Scan for the cell matching the given text and deliver its [x, y] coordinate at center. 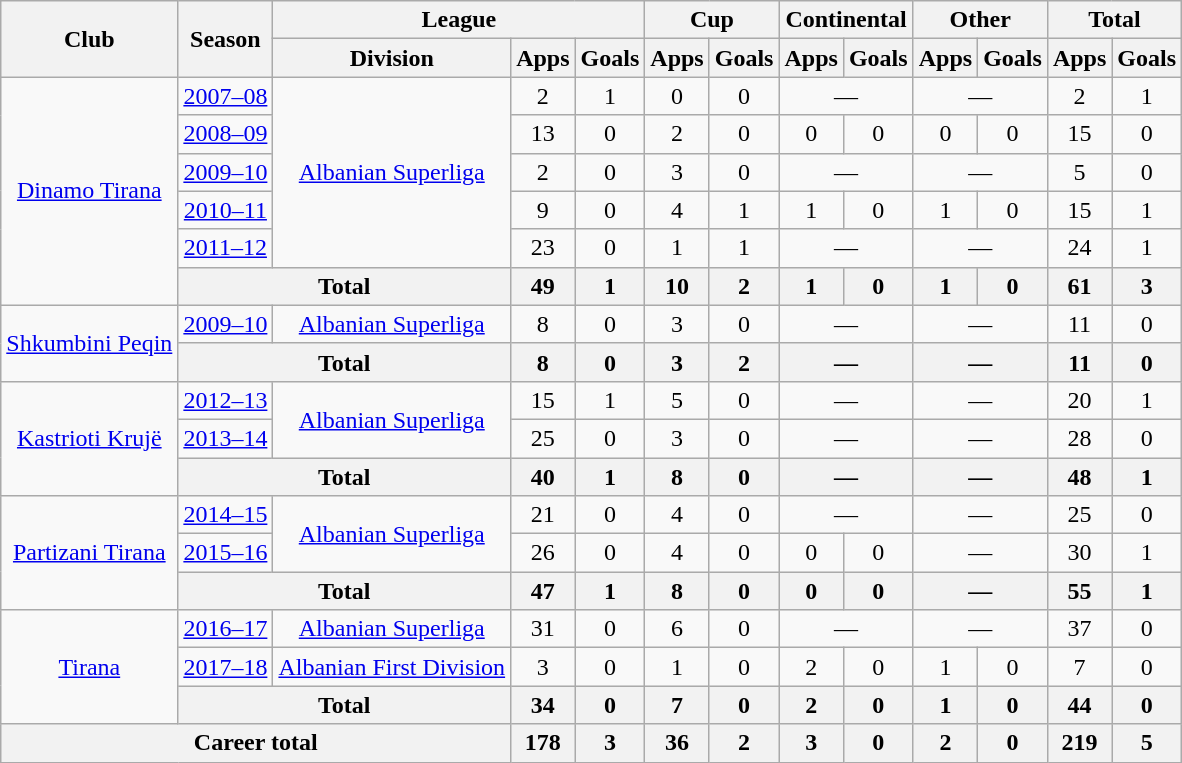
21 [543, 515]
League [459, 20]
36 [677, 743]
31 [543, 629]
Career total [256, 743]
20 [1079, 400]
10 [677, 286]
2016–17 [226, 629]
6 [677, 629]
178 [543, 743]
2012–13 [226, 400]
55 [1079, 591]
2014–15 [226, 515]
Tirana [90, 667]
Cup [712, 20]
61 [1079, 286]
2011–12 [226, 248]
40 [543, 477]
Continental [846, 20]
2015–16 [226, 553]
Kastrioti Krujë [90, 438]
2017–18 [226, 667]
Division [392, 58]
37 [1079, 629]
Other [980, 20]
23 [543, 248]
Albanian First Division [392, 667]
Partizani Tirana [90, 553]
13 [543, 134]
Shkumbini Peqin [90, 343]
48 [1079, 477]
2007–08 [226, 96]
26 [543, 553]
49 [543, 286]
47 [543, 591]
Dinamo Tirana [90, 191]
219 [1079, 743]
24 [1079, 248]
34 [543, 705]
2008–09 [226, 134]
Season [226, 39]
9 [543, 210]
30 [1079, 553]
2013–14 [226, 438]
28 [1079, 438]
44 [1079, 705]
Club [90, 39]
2010–11 [226, 210]
